Capture the cell that displays the provided text and extract its [x, y] central coordinate. 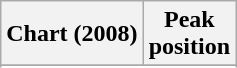
Chart (2008) [72, 34]
Peak position [189, 34]
